From the cell containing the given text, extract its center point as (X, Y) coordinate. 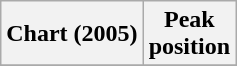
Peakposition (189, 34)
Chart (2005) (72, 34)
